Provide the (x, y) coordinate of the cell's center where the given text is located.  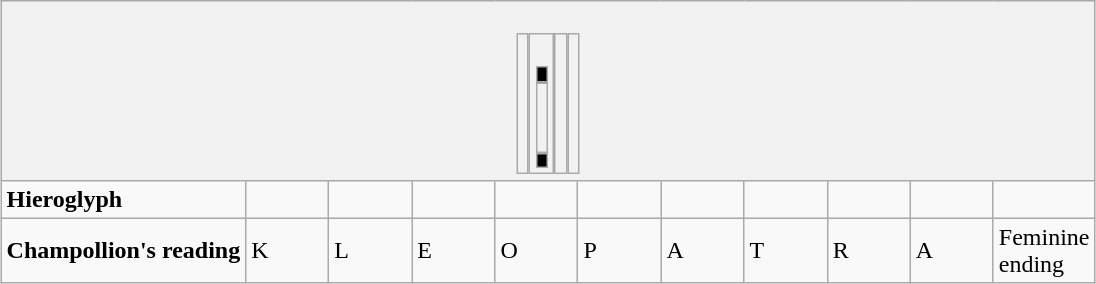
Hieroglyph (124, 199)
L (370, 250)
O (536, 250)
K (288, 250)
Feminine ending (1044, 250)
P (620, 250)
Champollion's reading (124, 250)
E (454, 250)
R (868, 250)
T (786, 250)
